Return the (x, y) coordinate for the center point of the cell that contains the specified text.  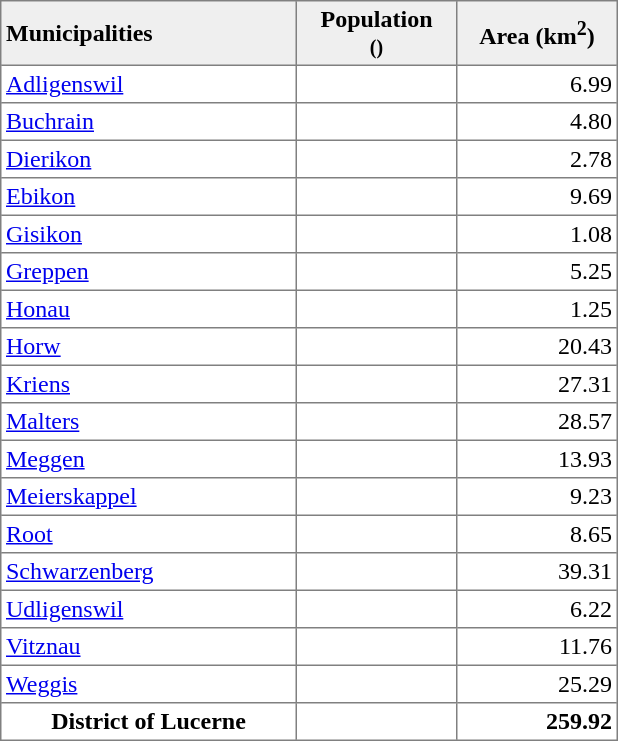
Meggen (149, 459)
Vitznau (149, 647)
4.80 (537, 122)
28.57 (537, 422)
9.23 (537, 497)
Honau (149, 309)
Adligenswil (149, 84)
39.31 (537, 572)
Area (km2) (537, 33)
Dierikon (149, 159)
Population () (376, 33)
Horw (149, 347)
District of Lucerne (149, 722)
2.78 (537, 159)
Weggis (149, 684)
Gisikon (149, 234)
13.93 (537, 459)
6.99 (537, 84)
Schwarzenberg (149, 572)
27.31 (537, 384)
Udligenswil (149, 609)
9.69 (537, 197)
Malters (149, 422)
5.25 (537, 272)
Kriens (149, 384)
1.08 (537, 234)
Greppen (149, 272)
20.43 (537, 347)
Ebikon (149, 197)
8.65 (537, 534)
1.25 (537, 309)
Meierskappel (149, 497)
Buchrain (149, 122)
6.22 (537, 609)
Root (149, 534)
25.29 (537, 684)
Municipalities (149, 33)
11.76 (537, 647)
259.92 (537, 722)
